Output the [X, Y] coordinate of the center of the cell containing the given text.  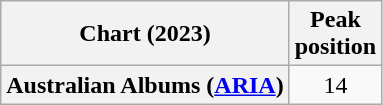
Peakposition [335, 34]
Chart (2023) [145, 34]
14 [335, 85]
Australian Albums (ARIA) [145, 85]
